Determine the [x, y] coordinate at the center of the cell enclosing the given text.  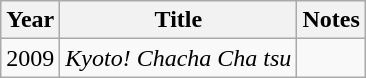
Kyoto! Chacha Cha tsu [178, 58]
Notes [331, 20]
2009 [30, 58]
Year [30, 20]
Title [178, 20]
